For the text-containing cell, return its midpoint in (x, y) coordinate format. 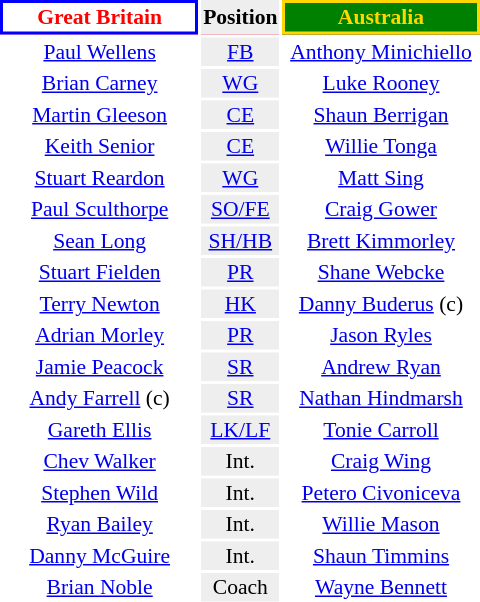
Sean Long (100, 240)
Luke Rooney (381, 83)
Stuart Reardon (100, 178)
Paul Sculthorpe (100, 209)
SO/FE (240, 209)
Brett Kimmorley (381, 240)
Danny Buderus (c) (381, 304)
Great Britain (100, 17)
Nathan Hindmarsh (381, 398)
Willie Mason (381, 524)
Shaun Berrigan (381, 114)
Brian Noble (100, 587)
LK/LF (240, 430)
Stephen Wild (100, 492)
Gareth Ellis (100, 430)
Anthony Minichiello (381, 52)
Adrian Morley (100, 335)
Craig Wing (381, 461)
Position (240, 17)
Ryan Bailey (100, 524)
Andy Farrell (c) (100, 398)
Stuart Fielden (100, 272)
Matt Sing (381, 178)
Chev Walker (100, 461)
Coach (240, 587)
Terry Newton (100, 304)
Jason Ryles (381, 335)
Paul Wellens (100, 52)
Australia (381, 17)
Brian Carney (100, 83)
Shaun Timmins (381, 556)
Andrew Ryan (381, 366)
Keith Senior (100, 146)
HK (240, 304)
Shane Webcke (381, 272)
Willie Tonga (381, 146)
Wayne Bennett (381, 587)
SH/HB (240, 240)
Tonie Carroll (381, 430)
Petero Civoniceva (381, 492)
FB (240, 52)
Martin Gleeson (100, 114)
Danny McGuire (100, 556)
Craig Gower (381, 209)
Jamie Peacock (100, 366)
